Scan for the cell matching the given text and deliver its (X, Y) coordinate at center. 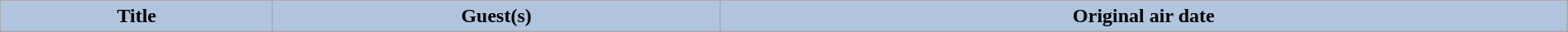
Title (137, 16)
Guest(s) (496, 16)
Original air date (1145, 16)
